Extract the (x, y) coordinate from the center of the cell holding the provided text.  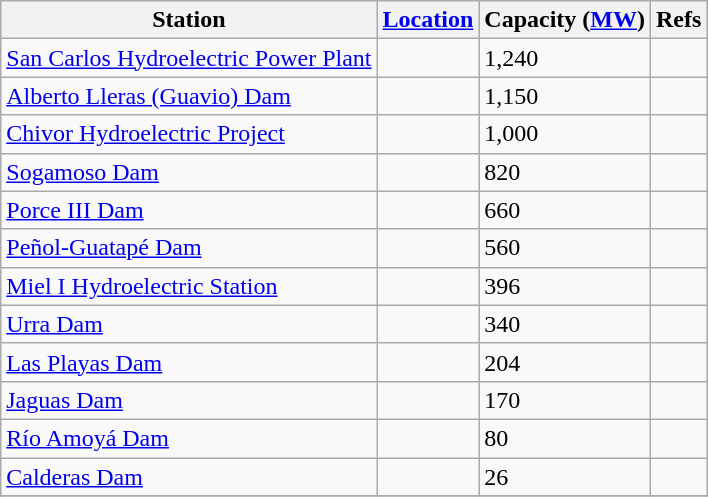
Calderas Dam (189, 477)
Las Playas Dam (189, 362)
Location (428, 20)
1,000 (565, 134)
Río Amoyá Dam (189, 438)
1,240 (565, 58)
Refs (679, 20)
204 (565, 362)
1,150 (565, 96)
San Carlos Hydroelectric Power Plant (189, 58)
396 (565, 286)
340 (565, 324)
Sogamoso Dam (189, 172)
660 (565, 210)
80 (565, 438)
Alberto Lleras (Guavio) Dam (189, 96)
820 (565, 172)
560 (565, 248)
Miel I Hydroelectric Station (189, 286)
Chivor Hydroelectric Project (189, 134)
Jaguas Dam (189, 400)
170 (565, 400)
Station (189, 20)
Capacity (MW) (565, 20)
Porce III Dam (189, 210)
Urra Dam (189, 324)
26 (565, 477)
Peñol-Guatapé Dam (189, 248)
